Return (X, Y) of the center of cell containing provided text 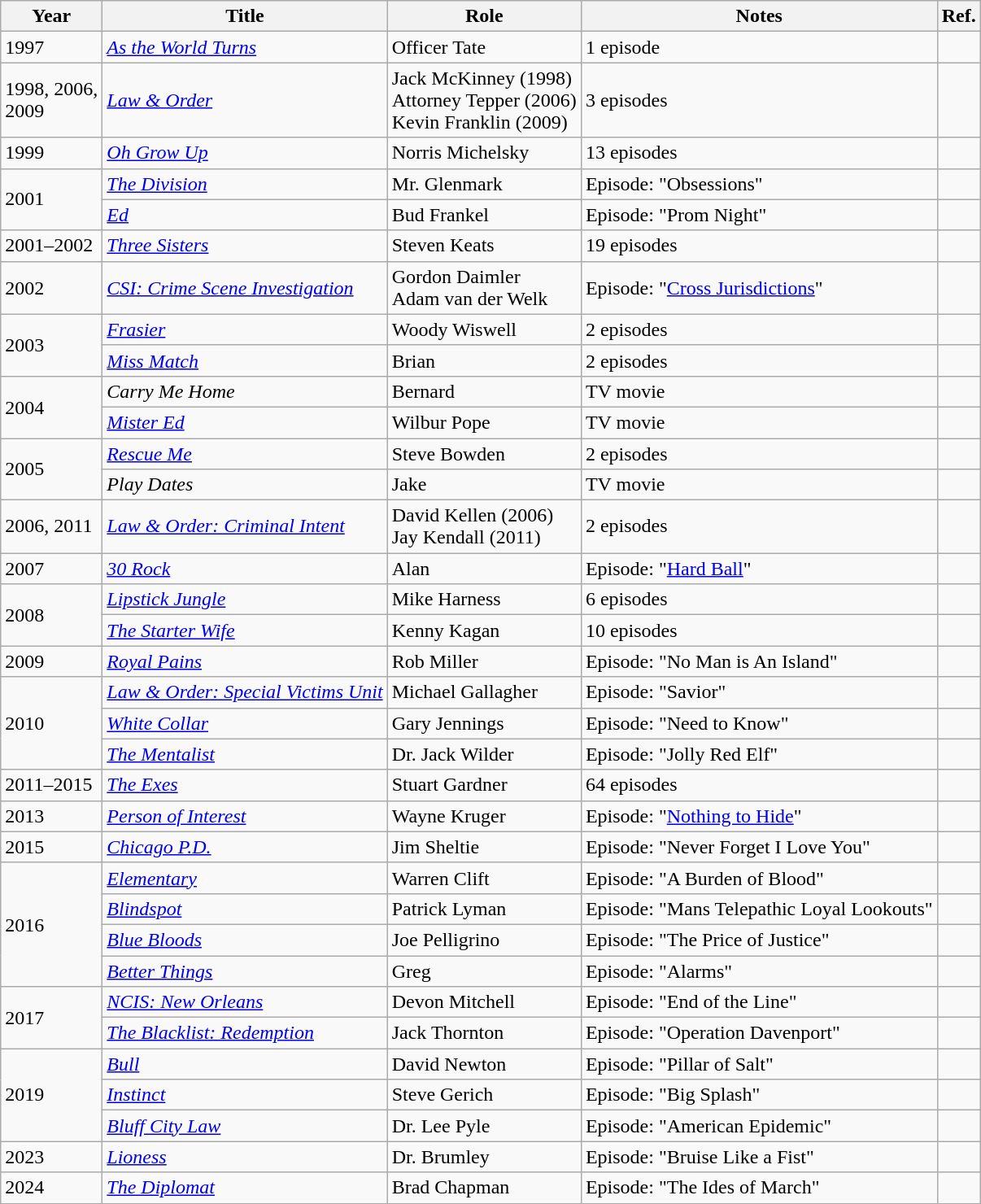
Law & Order: Special Victims Unit (245, 692)
2008 (52, 615)
Dr. Jack Wilder (484, 754)
Wilbur Pope (484, 422)
Episode: "Never Forget I Love You" (759, 847)
David Newton (484, 1064)
Lioness (245, 1157)
Episode: "Operation Davenport" (759, 1033)
Wayne Kruger (484, 816)
Alan (484, 569)
Kenny Kagan (484, 630)
Norris Michelsky (484, 153)
2023 (52, 1157)
Title (245, 16)
Better Things (245, 971)
1997 (52, 47)
2001 (52, 199)
Role (484, 16)
Joe Pelligrino (484, 940)
2007 (52, 569)
13 episodes (759, 153)
2015 (52, 847)
30 Rock (245, 569)
Episode: "A Burden of Blood" (759, 878)
Instinct (245, 1095)
2017 (52, 1018)
NCIS: New Orleans (245, 1002)
19 episodes (759, 246)
2003 (52, 345)
Person of Interest (245, 816)
The Exes (245, 785)
Gary Jennings (484, 723)
Dr. Brumley (484, 1157)
Play Dates (245, 485)
3 episodes (759, 100)
Blue Bloods (245, 940)
2013 (52, 816)
2005 (52, 469)
Bull (245, 1064)
Lipstick Jungle (245, 600)
Jack Thornton (484, 1033)
Carry Me Home (245, 391)
Stuart Gardner (484, 785)
Steven Keats (484, 246)
2019 (52, 1095)
David Kellen (2006)Jay Kendall (2011) (484, 527)
Rescue Me (245, 453)
Rob Miller (484, 661)
Oh Grow Up (245, 153)
Episode: "Jolly Red Elf" (759, 754)
Ed (245, 215)
Officer Tate (484, 47)
Royal Pains (245, 661)
Elementary (245, 878)
Episode: "The Ides of March" (759, 1188)
White Collar (245, 723)
Episode: "Cross Jurisdictions" (759, 288)
Episode: "End of the Line" (759, 1002)
Mike Harness (484, 600)
The Mentalist (245, 754)
Episode: "Big Splash" (759, 1095)
Episode: "Obsessions" (759, 184)
Law & Order: Criminal Intent (245, 527)
2004 (52, 407)
The Division (245, 184)
2009 (52, 661)
Blindspot (245, 909)
1 episode (759, 47)
Warren Clift (484, 878)
Mister Ed (245, 422)
1999 (52, 153)
Episode: "Savior" (759, 692)
Woody Wiswell (484, 329)
2016 (52, 924)
The Blacklist: Redemption (245, 1033)
The Starter Wife (245, 630)
Bud Frankel (484, 215)
Year (52, 16)
Jim Sheltie (484, 847)
Devon Mitchell (484, 1002)
2002 (52, 288)
6 episodes (759, 600)
Miss Match (245, 360)
Episode: "Bruise Like a Fist" (759, 1157)
Episode: "Prom Night" (759, 215)
Chicago P.D. (245, 847)
Episode: "American Epidemic" (759, 1126)
Bernard (484, 391)
Mr. Glenmark (484, 184)
Bluff City Law (245, 1126)
Notes (759, 16)
Patrick Lyman (484, 909)
Episode: "The Price of Justice" (759, 940)
Jack McKinney (1998)Attorney Tepper (2006)Kevin Franklin (2009) (484, 100)
Brad Chapman (484, 1188)
2011–2015 (52, 785)
CSI: Crime Scene Investigation (245, 288)
As the World Turns (245, 47)
Michael Gallagher (484, 692)
Episode: "Mans Telepathic Loyal Lookouts" (759, 909)
2024 (52, 1188)
2010 (52, 723)
Greg (484, 971)
Dr. Lee Pyle (484, 1126)
10 episodes (759, 630)
Law & Order (245, 100)
Steve Gerich (484, 1095)
64 episodes (759, 785)
The Diplomat (245, 1188)
Episode: "No Man is An Island" (759, 661)
Jake (484, 485)
Ref. (958, 16)
1998, 2006,2009 (52, 100)
2006, 2011 (52, 527)
Episode: "Hard Ball" (759, 569)
Steve Bowden (484, 453)
Frasier (245, 329)
2001–2002 (52, 246)
Brian (484, 360)
Episode: "Pillar of Salt" (759, 1064)
Gordon DaimlerAdam van der Welk (484, 288)
Three Sisters (245, 246)
Episode: "Alarms" (759, 971)
Episode: "Need to Know" (759, 723)
Episode: "Nothing to Hide" (759, 816)
